Search for the cell housing the specified text and yield its (x, y) center coordinate. 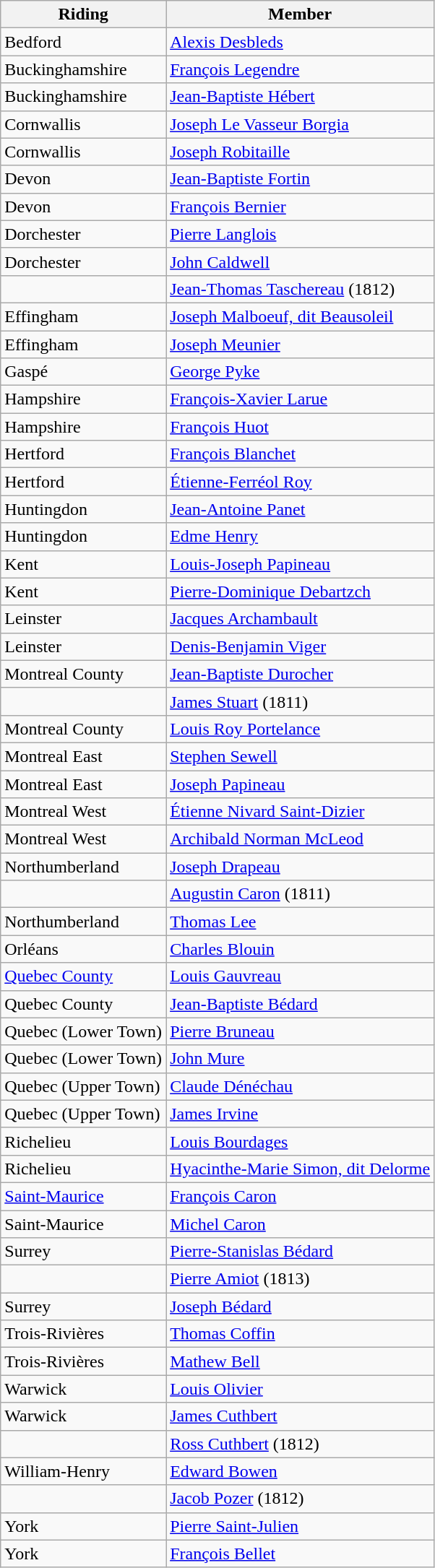
François-Xavier Larue (301, 399)
Charles Blouin (301, 949)
James Irvine (301, 1114)
Joseph Malboeuf, dit Beausoleil (301, 316)
Jacob Pozer (1812) (301, 1499)
Jean-Baptiste Fortin (301, 179)
James Cuthbert (301, 1416)
Étienne Nivard Saint-Dizier (301, 812)
Louis-Joseph Papineau (301, 564)
Michel Caron (301, 1224)
Thomas Coffin (301, 1334)
Pierre-Stanislas Bédard (301, 1252)
Claude Dénéchau (301, 1086)
Thomas Lee (301, 922)
Joseph Robitaille (301, 152)
Louis Bourdages (301, 1141)
Louis Roy Portelance (301, 729)
Joseph Bédard (301, 1307)
François Blanchet (301, 454)
Hyacinthe-Marie Simon, dit Delorme (301, 1169)
Riding (84, 14)
Archibald Norman McLeod (301, 839)
Joseph Meunier (301, 345)
Jean-Antoine Panet (301, 509)
Joseph Le Vasseur Borgia (301, 124)
Orléans (84, 949)
George Pyke (301, 372)
Jean-Thomas Taschereau (1812) (301, 289)
Denis-Benjamin Viger (301, 646)
Gaspé (84, 372)
John Mure (301, 1059)
Louis Gauvreau (301, 976)
François Bernier (301, 207)
Joseph Drapeau (301, 867)
Ross Cuthbert (1812) (301, 1444)
Louis Olivier (301, 1389)
John Caldwell (301, 261)
Bedford (84, 42)
Jean-Baptiste Bédard (301, 1004)
James Stuart (1811) (301, 701)
François Legendre (301, 69)
François Caron (301, 1196)
Mathew Bell (301, 1361)
Edme Henry (301, 537)
Member (301, 14)
Joseph Papineau (301, 784)
Pierre Amiot (1813) (301, 1279)
Jacques Archambault (301, 619)
Edward Bowen (301, 1471)
Stephen Sewell (301, 756)
William-Henry (84, 1471)
Étienne-Ferréol Roy (301, 482)
Alexis Desbleds (301, 42)
Jean-Baptiste Durocher (301, 674)
Augustin Caron (1811) (301, 894)
Pierre Saint-Julien (301, 1526)
François Bellet (301, 1554)
Pierre-Dominique Debartzch (301, 592)
Pierre Langlois (301, 234)
Jean-Baptiste Hébert (301, 97)
Pierre Bruneau (301, 1031)
François Huot (301, 427)
